Pinpoint the cell where the given text exists, returning its (x, y) midpoint coordinate. 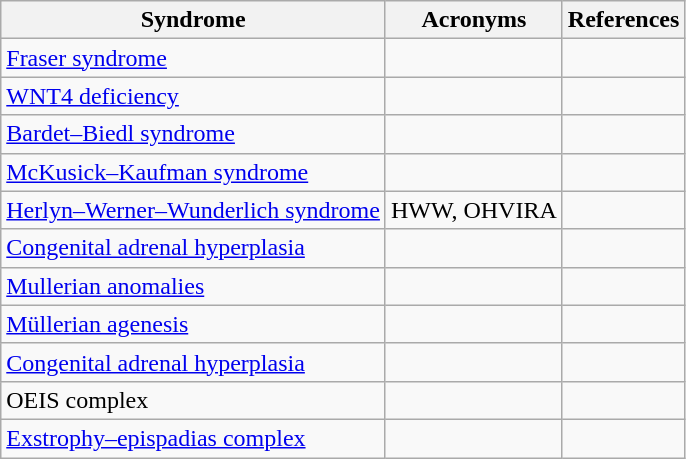
Exstrophy–epispadias complex (194, 438)
WNT4 deficiency (194, 96)
References (624, 20)
McKusick–Kaufman syndrome (194, 172)
Müllerian agenesis (194, 324)
Syndrome (194, 20)
Acronyms (474, 20)
HWW, OHVIRA (474, 210)
Herlyn–Werner–Wunderlich syndrome (194, 210)
Fraser syndrome (194, 58)
OEIS complex (194, 400)
Bardet–Biedl syndrome (194, 134)
Mullerian anomalies (194, 286)
